Find where the given text appears and provide that cell's center as (X, Y) coordinate. 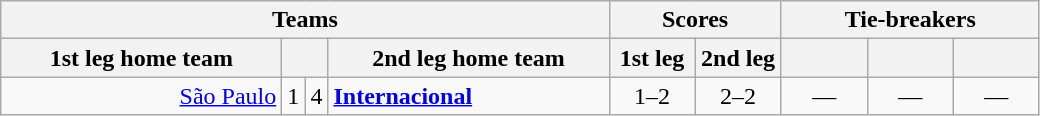
1 (294, 96)
2–2 (738, 96)
Teams (305, 20)
1st leg home team (142, 58)
1st leg (652, 58)
2nd leg (738, 58)
2nd leg home team (468, 58)
Tie-breakers (910, 20)
4 (316, 96)
Scores (695, 20)
Internacional (468, 96)
São Paulo (142, 96)
1–2 (652, 96)
